Scan for the cell matching the given text and deliver its (X, Y) coordinate at center. 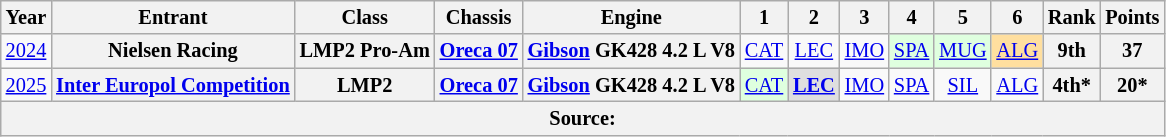
2 (814, 17)
9th (1072, 51)
Class (365, 17)
Year (26, 17)
5 (962, 17)
Points (1132, 17)
Nielsen Racing (172, 51)
4th* (1072, 85)
37 (1132, 51)
4 (912, 17)
20* (1132, 85)
2024 (26, 51)
1 (764, 17)
Rank (1072, 17)
6 (1017, 17)
LMP2 (365, 85)
MUG (962, 51)
SIL (962, 85)
Inter Europol Competition (172, 85)
2025 (26, 85)
LMP2 Pro-Am (365, 51)
Engine (632, 17)
Entrant (172, 17)
Source: (583, 118)
Chassis (479, 17)
3 (864, 17)
